Capture the cell that displays the provided text and extract its (X, Y) central coordinate. 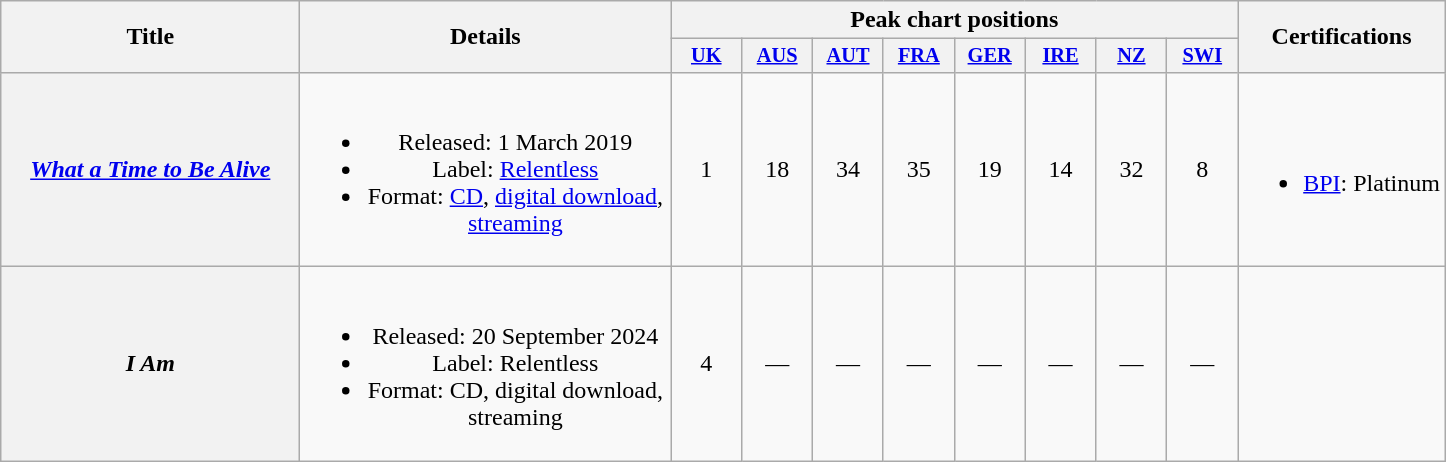
35 (918, 169)
AUS (778, 56)
Certifications (1342, 37)
14 (1060, 169)
1 (706, 169)
Peak chart positions (954, 20)
GER (990, 56)
Released: 1 March 2019Label: RelentlessFormat: CD, digital download, streaming (486, 169)
AUT (848, 56)
Details (486, 37)
19 (990, 169)
FRA (918, 56)
34 (848, 169)
Title (150, 37)
UK (706, 56)
I Am (150, 364)
4 (706, 364)
SWI (1202, 56)
8 (1202, 169)
IRE (1060, 56)
NZ (1132, 56)
18 (778, 169)
Released: 20 September 2024Label: RelentlessFormat: CD, digital download, streaming (486, 364)
What a Time to Be Alive (150, 169)
32 (1132, 169)
BPI: Platinum (1342, 169)
